Capture the cell that displays the provided text and extract its (x, y) central coordinate. 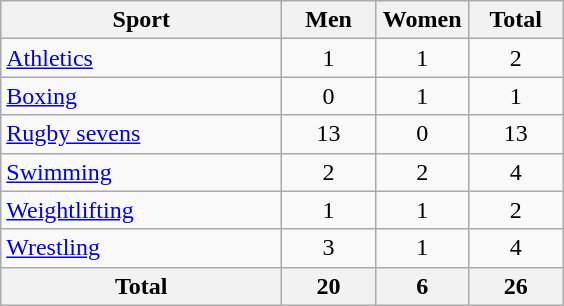
Rugby sevens (142, 134)
Athletics (142, 58)
Sport (142, 20)
3 (329, 248)
Boxing (142, 96)
Wrestling (142, 248)
20 (329, 286)
Men (329, 20)
Weightlifting (142, 210)
26 (516, 286)
Women (422, 20)
6 (422, 286)
Swimming (142, 172)
